Identify which cell holds the provided text, then report its [x, y] central coordinate. 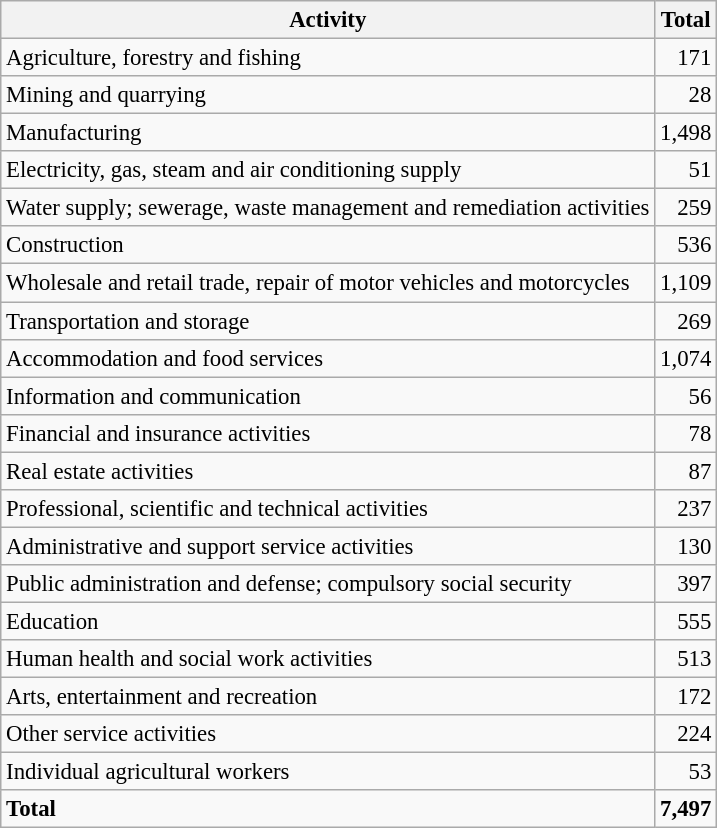
555 [686, 621]
172 [686, 697]
397 [686, 584]
Manufacturing [328, 133]
259 [686, 208]
536 [686, 245]
Real estate activities [328, 471]
Construction [328, 245]
Administrative and support service activities [328, 546]
130 [686, 546]
Agriculture, forestry and fishing [328, 58]
Information and communication [328, 396]
Other service activities [328, 734]
Education [328, 621]
Mining and quarrying [328, 95]
224 [686, 734]
Activity [328, 20]
Individual agricultural workers [328, 772]
Transportation and storage [328, 321]
269 [686, 321]
Wholesale and retail trade, repair of motor vehicles and motorcycles [328, 283]
Electricity, gas, steam and air conditioning supply [328, 170]
Accommodation and food services [328, 358]
Financial and insurance activities [328, 433]
Water supply; sewerage, waste management and remediation activities [328, 208]
56 [686, 396]
Arts, entertainment and recreation [328, 697]
513 [686, 659]
1,109 [686, 283]
1,074 [686, 358]
87 [686, 471]
78 [686, 433]
53 [686, 772]
237 [686, 509]
Professional, scientific and technical activities [328, 509]
7,497 [686, 809]
1,498 [686, 133]
51 [686, 170]
171 [686, 58]
Human health and social work activities [328, 659]
Public administration and defense; compulsory social security [328, 584]
28 [686, 95]
